Output the (X, Y) coordinate of the center of the cell containing the given text.  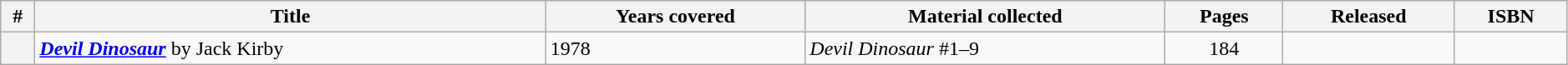
Pages (1225, 17)
# (18, 17)
ISBN (1510, 17)
Devil Dinosaur #1–9 (986, 48)
Released (1368, 17)
Material collected (986, 17)
184 (1225, 48)
Title (291, 17)
Years covered (675, 17)
Devil Dinosaur by Jack Kirby (291, 48)
1978 (675, 48)
